Scan for the cell matching the given text and deliver its [X, Y] coordinate at center. 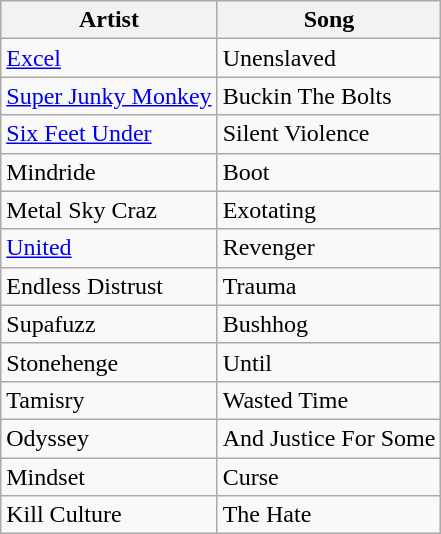
Wasted Time [329, 400]
Supafuzz [109, 324]
United [109, 248]
Buckin The Bolts [329, 96]
Artist [109, 20]
Stonehenge [109, 362]
Until [329, 362]
Silent Violence [329, 134]
Exotating [329, 210]
Metal Sky Craz [109, 210]
Revenger [329, 248]
Unenslaved [329, 58]
Endless Distrust [109, 286]
Mindset [109, 477]
Bushhog [329, 324]
Kill Culture [109, 515]
Super Junky Monkey [109, 96]
Tamisry [109, 400]
Song [329, 20]
Curse [329, 477]
Odyssey [109, 438]
And Justice For Some [329, 438]
Mindride [109, 172]
Boot [329, 172]
Excel [109, 58]
Trauma [329, 286]
The Hate [329, 515]
Six Feet Under [109, 134]
